Return the [x, y] coordinate for the center point of the cell that contains the specified text.  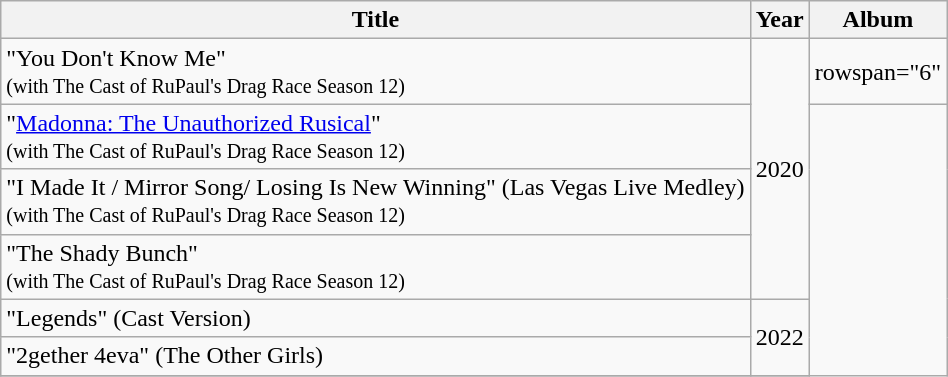
"I Made It / Mirror Song/ Losing Is New Winning" (Las Vegas Live Medley)(with The Cast of RuPaul's Drag Race Season 12) [376, 202]
Year [780, 20]
"2gether 4eva" (The Other Girls) [376, 356]
"Legends" (Cast Version) [376, 318]
Title [376, 20]
"Madonna: The Unauthorized Rusical"(with The Cast of RuPaul's Drag Race Season 12) [376, 136]
"You Don't Know Me"(with The Cast of RuPaul's Drag Race Season 12) [376, 72]
"The Shady Bunch"(with The Cast of RuPaul's Drag Race Season 12) [376, 266]
2022 [780, 337]
Album [878, 20]
2020 [780, 169]
rowspan="6" [878, 72]
